Pinpoint the cell where the given text exists, returning its (X, Y) midpoint coordinate. 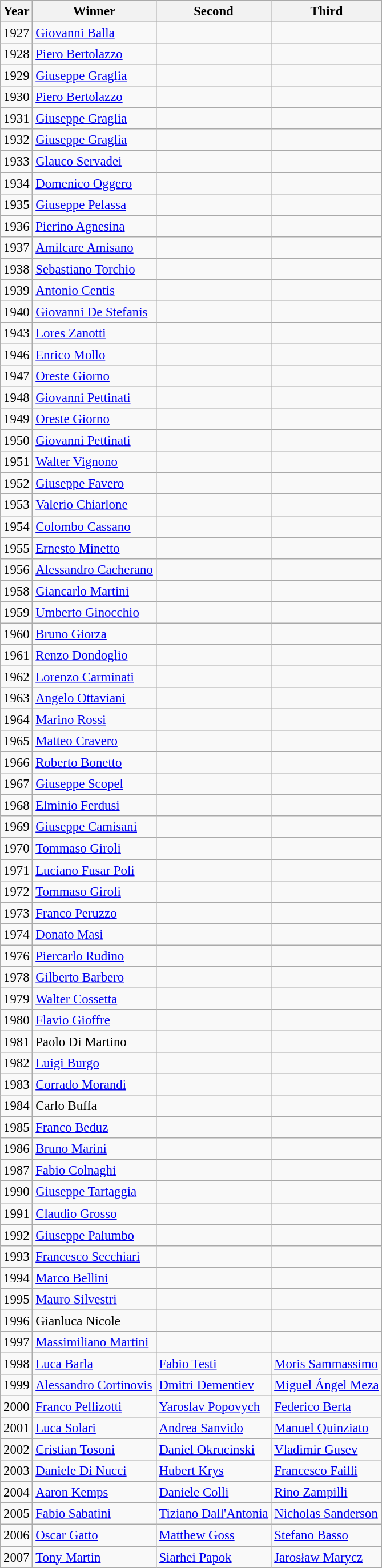
Fabio Sabatini (94, 1514)
1929 (17, 76)
1968 (17, 806)
1993 (17, 1256)
2004 (17, 1493)
Mauro Silvestri (94, 1300)
Colombo Cassano (94, 526)
1995 (17, 1300)
1955 (17, 548)
Paolo Di Martino (94, 1042)
Tiziano Dall'Antonia (214, 1514)
Giuseppe Tartaggia (94, 1192)
Angelo Ottaviani (94, 698)
Matthew Goss (214, 1535)
1992 (17, 1235)
Luigi Burgo (94, 1063)
Luciano Fusar Poli (94, 870)
1984 (17, 1106)
1934 (17, 183)
Matteo Cravero (94, 741)
Flavio Gioffre (94, 1020)
1949 (17, 419)
1950 (17, 441)
Dmitri Dementiev (214, 1385)
1939 (17, 291)
Jarosław Marycz (327, 1557)
1947 (17, 376)
Pierino Agnesina (94, 226)
Claudio Grosso (94, 1213)
Domenico Oggero (94, 183)
Tony Martin (94, 1557)
Massimiliano Martini (94, 1342)
Walter Vignono (94, 462)
1962 (17, 677)
Corrado Morandi (94, 1085)
1938 (17, 269)
Siarhei Papok (214, 1557)
1978 (17, 978)
1976 (17, 956)
2002 (17, 1450)
1953 (17, 505)
Second (214, 11)
1971 (17, 870)
2000 (17, 1407)
1963 (17, 698)
1932 (17, 140)
Gilberto Barbero (94, 978)
Vladimir Gusev (327, 1450)
Stefano Basso (327, 1535)
1983 (17, 1085)
1954 (17, 526)
Gianluca Nicole (94, 1321)
Walter Cossetta (94, 999)
Amilcare Amisano (94, 247)
Giuseppe Camisani (94, 827)
1956 (17, 569)
Yaroslav Popovych (214, 1407)
1943 (17, 333)
1967 (17, 784)
Third (327, 11)
1987 (17, 1171)
2003 (17, 1471)
2007 (17, 1557)
Daniele Di Nucci (94, 1471)
1964 (17, 720)
Alessandro Cortinovis (94, 1385)
1959 (17, 613)
1994 (17, 1278)
Ernesto Minetto (94, 548)
1974 (17, 934)
Piercarlo Rudino (94, 956)
Carlo Buffa (94, 1106)
Luca Solari (94, 1428)
1999 (17, 1385)
1961 (17, 656)
Franco Peruzzo (94, 913)
1930 (17, 97)
Sebastiano Torchio (94, 269)
Rino Zampilli (327, 1493)
1935 (17, 204)
Fabio Colnaghi (94, 1171)
Giancarlo Martini (94, 591)
2006 (17, 1535)
Andrea Sanvido (214, 1428)
1965 (17, 741)
Alessandro Cacherano (94, 569)
1982 (17, 1063)
Manuel Quinziato (327, 1428)
1933 (17, 162)
1940 (17, 312)
Roberto Bonetto (94, 763)
2005 (17, 1514)
Marco Bellini (94, 1278)
Marino Rossi (94, 720)
1985 (17, 1128)
Umberto Ginocchio (94, 613)
Daniele Colli (214, 1493)
1981 (17, 1042)
Franco Beduz (94, 1128)
Lores Zanotti (94, 333)
Nicholas Sanderson (327, 1514)
1997 (17, 1342)
Francesco Failli (327, 1471)
1990 (17, 1192)
1998 (17, 1364)
Luca Barla (94, 1364)
Enrico Mollo (94, 355)
Bruno Marini (94, 1149)
1970 (17, 849)
Lorenzo Carminati (94, 677)
1960 (17, 634)
Federico Berta (327, 1407)
1937 (17, 247)
Winner (94, 11)
Franco Pellizotti (94, 1407)
Cristian Tosoni (94, 1450)
1972 (17, 891)
Year (17, 11)
Giovanni Balla (94, 33)
1952 (17, 484)
1948 (17, 398)
1931 (17, 119)
Francesco Secchiari (94, 1256)
Giuseppe Favero (94, 484)
Giuseppe Palumbo (94, 1235)
1951 (17, 462)
Moris Sammassimo (327, 1364)
1936 (17, 226)
Oscar Gatto (94, 1535)
1979 (17, 999)
2001 (17, 1428)
Donato Masi (94, 934)
1928 (17, 54)
Giuseppe Pelassa (94, 204)
Fabio Testi (214, 1364)
Antonio Centis (94, 291)
1969 (17, 827)
Bruno Giorza (94, 634)
Elminio Ferdusi (94, 806)
1980 (17, 1020)
Hubert Krys (214, 1471)
1946 (17, 355)
Aaron Kemps (94, 1493)
Renzo Dondoglio (94, 656)
1996 (17, 1321)
Giuseppe Scopel (94, 784)
1927 (17, 33)
Giovanni De Stefanis (94, 312)
1986 (17, 1149)
Daniel Okrucinski (214, 1450)
1973 (17, 913)
1958 (17, 591)
Valerio Chiarlone (94, 505)
Glauco Servadei (94, 162)
1966 (17, 763)
1991 (17, 1213)
Miguel Ángel Meza (327, 1385)
